Detect which cell encompasses the target text, then output its [X, Y] center coordinate. 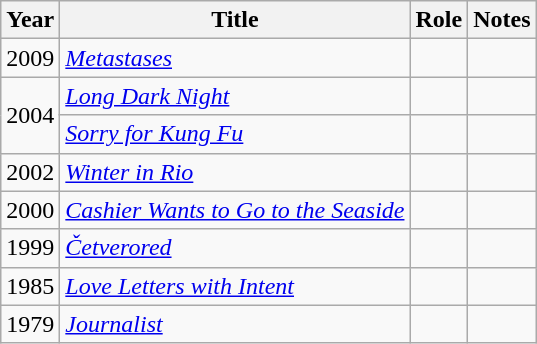
Title [235, 20]
Četverored [235, 248]
Cashier Wants to Go to the Seaside [235, 210]
2009 [30, 58]
1985 [30, 286]
Winter in Rio [235, 172]
Role [439, 20]
Metastases [235, 58]
Long Dark Night [235, 96]
Love Letters with Intent [235, 286]
Notes [502, 20]
2000 [30, 210]
2004 [30, 115]
1999 [30, 248]
2002 [30, 172]
Sorry for Kung Fu [235, 134]
Year [30, 20]
Journalist [235, 324]
1979 [30, 324]
